Return the (X, Y) coordinate for the center point of the cell that contains the specified text.  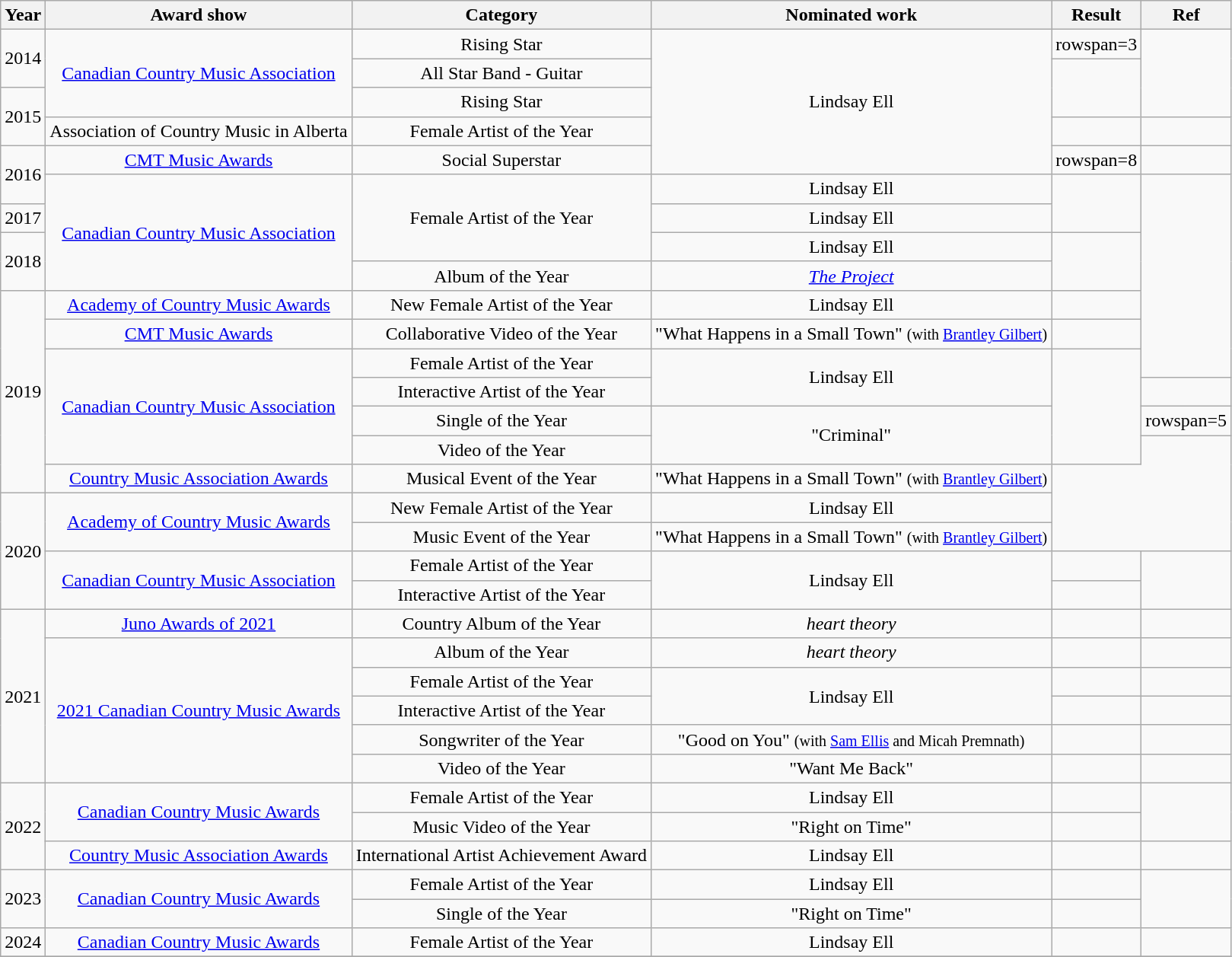
rowspan=5 (1186, 421)
2023 (23, 899)
Nominated work (852, 15)
"Want Me Back" (852, 768)
Musical Event of the Year (501, 479)
Social Superstar (501, 160)
International Artist Achievement Award (501, 856)
2024 (23, 943)
"Criminal" (852, 435)
Country Album of the Year (501, 624)
2022 (23, 826)
The Project (852, 276)
rowspan=3 (1097, 44)
Music Event of the Year (501, 537)
2019 (23, 391)
2021 Canadian Country Music Awards (199, 710)
rowspan=8 (1097, 160)
2018 (23, 261)
Juno Awards of 2021 (199, 624)
2020 (23, 551)
2015 (23, 116)
Year (23, 15)
Songwriter of the Year (501, 739)
"Good on You" (with Sam Ellis and Micah Premnath) (852, 739)
2017 (23, 218)
Association of Country Music in Alberta (199, 131)
Music Video of the Year (501, 826)
Award show (199, 15)
Ref (1186, 15)
Collaborative Video of the Year (501, 333)
All Star Band - Guitar (501, 73)
Result (1097, 15)
2016 (23, 174)
Category (501, 15)
2021 (23, 696)
2014 (23, 59)
